Provide the (x, y) coordinate of the cell's center where the given text is located.  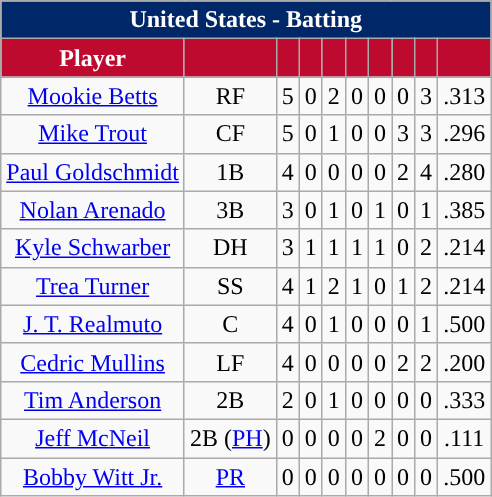
SS (230, 286)
Mookie Betts (93, 96)
J. T. Realmuto (93, 324)
Player (93, 58)
Jeff McNeil (93, 438)
Cedric Mullins (93, 362)
Nolan Arenado (93, 210)
RF (230, 96)
.313 (464, 96)
Bobby Witt Jr. (93, 477)
1B (230, 172)
DH (230, 248)
Kyle Schwarber (93, 248)
LF (230, 362)
.333 (464, 400)
.296 (464, 134)
.280 (464, 172)
.111 (464, 438)
2B (230, 400)
CF (230, 134)
PR (230, 477)
.200 (464, 362)
.385 (464, 210)
Tim Anderson (93, 400)
Paul Goldschmidt (93, 172)
United States - Batting (246, 20)
C (230, 324)
Mike Trout (93, 134)
Trea Turner (93, 286)
2B (PH) (230, 438)
3B (230, 210)
